Capture the cell that displays the provided text and extract its [x, y] central coordinate. 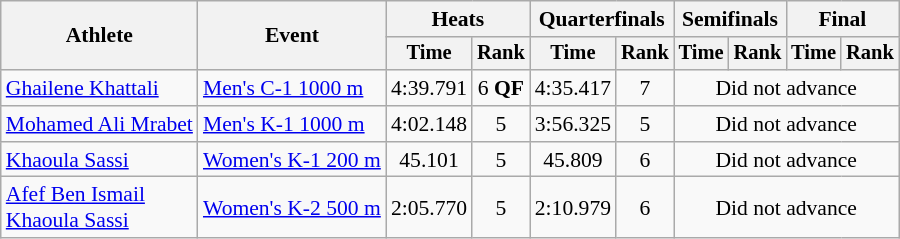
4:35.417 [573, 88]
Heats [458, 19]
7 [645, 88]
Final [842, 19]
Women's K-1 200 m [292, 160]
Men's K-1 1000 m [292, 124]
Ghailene Khattali [100, 88]
Men's C-1 1000 m [292, 88]
2:10.979 [573, 208]
Event [292, 36]
Semifinals [730, 19]
Women's K-2 500 m [292, 208]
3:56.325 [573, 124]
4:39.791 [429, 88]
Mohamed Ali Mrabet [100, 124]
45.809 [573, 160]
Quarterfinals [602, 19]
2:05.770 [429, 208]
Athlete [100, 36]
6 QF [501, 88]
45.101 [429, 160]
Khaoula Sassi [100, 160]
Afef Ben IsmailKhaoula Sassi [100, 208]
4:02.148 [429, 124]
